Pinpoint the cell where the given text exists, returning its [X, Y] midpoint coordinate. 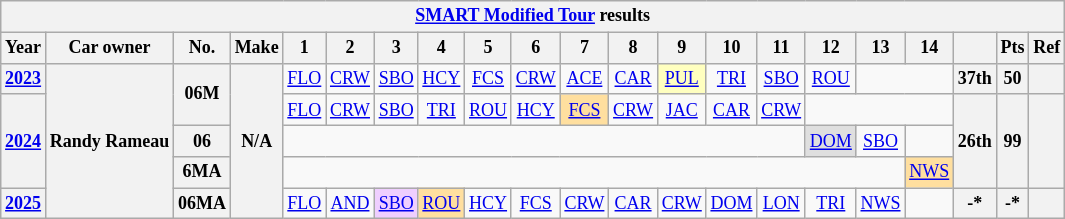
6MA [202, 172]
06MA [202, 204]
1 [304, 48]
Ref [1047, 48]
2023 [24, 78]
12 [830, 48]
Year [24, 48]
Pts [1012, 48]
14 [930, 48]
Make [256, 48]
7 [584, 48]
26th [976, 141]
06 [202, 140]
2024 [24, 141]
8 [634, 48]
2 [350, 48]
37th [976, 78]
06M [202, 94]
13 [880, 48]
N/A [256, 141]
6 [536, 48]
SMART Modified Tour results [533, 16]
LON [782, 204]
50 [1012, 78]
4 [442, 48]
99 [1012, 141]
5 [488, 48]
9 [682, 48]
PUL [682, 78]
2025 [24, 204]
ACE [584, 78]
Randy Rameau [109, 141]
Car owner [109, 48]
JAC [682, 110]
11 [782, 48]
AND [350, 204]
3 [396, 48]
No. [202, 48]
10 [732, 48]
